Return [X, Y] of the center of cell containing provided text 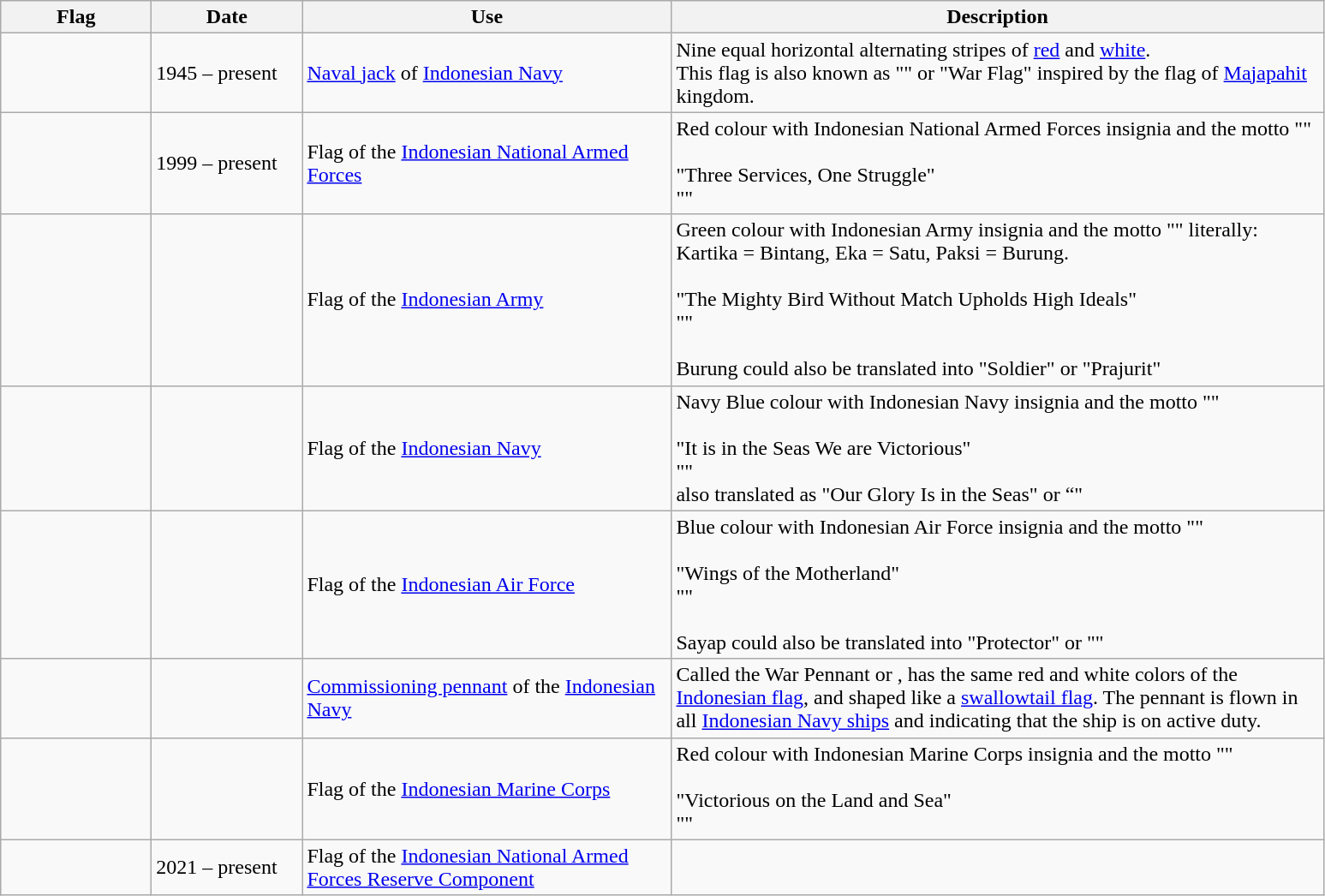
Red colour with Indonesian Marine Corps insignia and the motto """Victorious on the Land and Sea" "" [997, 788]
2021 – present [227, 867]
Date [227, 17]
Nine equal horizontal alternating stripes of red and white.This flag is also known as "" or "War Flag" inspired by the flag of Majapahit kingdom. [997, 73]
Description [997, 17]
Flag of the Indonesian National Armed Forces [486, 163]
Naval jack of Indonesian Navy [486, 73]
Flag of the Indonesian Air Force [486, 584]
Blue colour with Indonesian Air Force insignia and the motto """Wings of the Motherland" ""Sayap could also be translated into "Protector" or "" [997, 584]
Flag [76, 17]
Flag of the Indonesian Army [486, 300]
Red colour with Indonesian National Armed Forces insignia and the motto """Three Services, One Struggle" "" [997, 163]
Commissioning pennant of the Indonesian Navy [486, 698]
Flag of the Indonesian Marine Corps [486, 788]
Flag of the Indonesian National Armed Forces Reserve Component [486, 867]
Use [486, 17]
1945 – present [227, 73]
Flag of the Indonesian Navy [486, 448]
1999 – present [227, 163]
